Pinpoint the cell where the given text exists, returning its [x, y] midpoint coordinate. 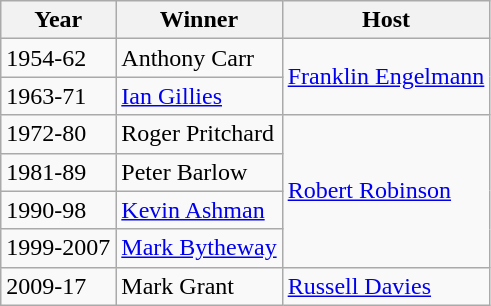
Mark Bytheway [199, 248]
1999-2007 [58, 248]
Winner [199, 20]
1972-80 [58, 134]
1990-98 [58, 210]
Peter Barlow [199, 172]
Year [58, 20]
1954-62 [58, 58]
1963-71 [58, 96]
Russell Davies [386, 286]
2009-17 [58, 286]
Franklin Engelmann [386, 77]
Anthony Carr [199, 58]
Ian Gillies [199, 96]
Host [386, 20]
Roger Pritchard [199, 134]
1981-89 [58, 172]
Robert Robinson [386, 191]
Kevin Ashman [199, 210]
Mark Grant [199, 286]
